For the text-containing cell, return its midpoint in (X, Y) coordinate format. 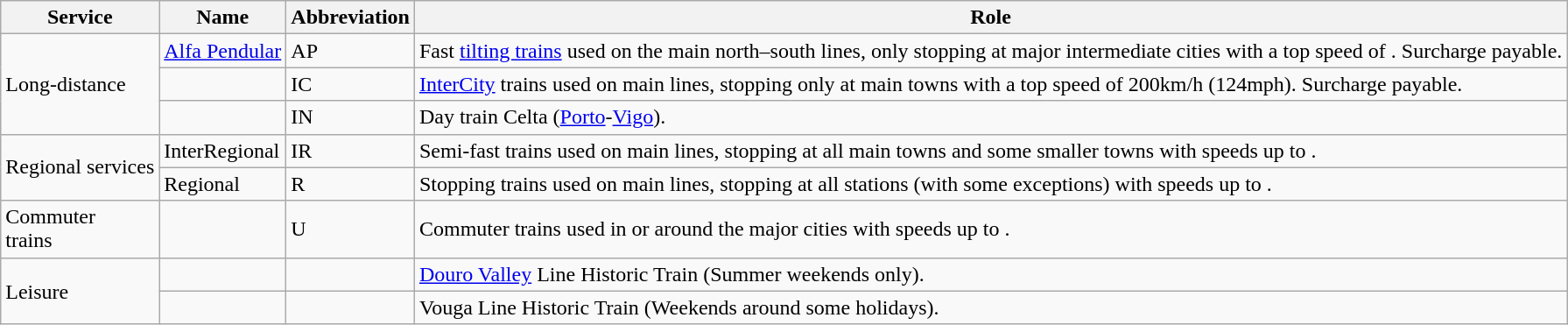
Leisure (81, 291)
Stopping trains used on main lines, stopping at all stations (with some exceptions) with speeds up to . (990, 184)
Fast tilting trains used on the main north–south lines, only stopping at major intermediate cities with a top speed of . Surcharge payable. (990, 51)
Alfa Pendular (222, 51)
IN (350, 117)
Long-distance (81, 84)
Douro Valley Line Historic Train (Summer weekends only). (990, 274)
InterRegional (222, 151)
Commutertrains (81, 230)
Vouga Line Historic Train (Weekends around some holidays). (990, 307)
Day train Celta (Porto-Vigo). (990, 117)
Semi-fast trains used on main lines, stopping at all main towns and some smaller towns with speeds up to . (990, 151)
IR (350, 151)
Regional (222, 184)
U (350, 230)
Name (222, 18)
IC (350, 84)
R (350, 184)
Service (81, 18)
InterCity trains used on main lines, stopping only at main towns with a top speed of 200km/h (124mph). Surcharge payable. (990, 84)
Role (990, 18)
AP (350, 51)
Commuter trains used in or around the major cities with speeds up to . (990, 230)
Regional services (81, 167)
Abbreviation (350, 18)
